Pinpoint the cell where the given text exists, returning its [x, y] midpoint coordinate. 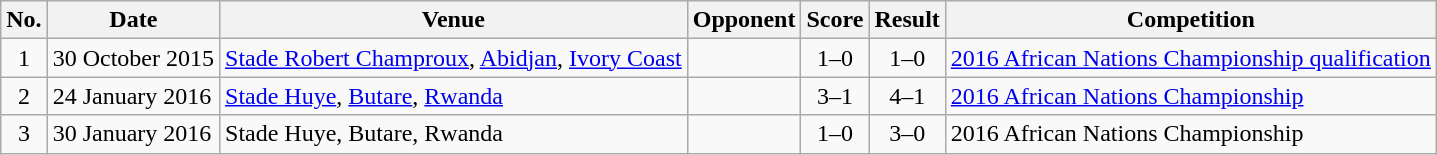
24 January 2016 [133, 96]
Competition [1190, 20]
Date [133, 20]
30 January 2016 [133, 134]
4–1 [907, 96]
No. [24, 20]
3 [24, 134]
Result [907, 20]
3–1 [835, 96]
Stade Robert Champroux, Abidjan, Ivory Coast [454, 58]
Score [835, 20]
2016 African Nations Championship qualification [1190, 58]
1 [24, 58]
3–0 [907, 134]
Venue [454, 20]
30 October 2015 [133, 58]
2 [24, 96]
Opponent [744, 20]
